Identify which cell holds the provided text, then report its [X, Y] central coordinate. 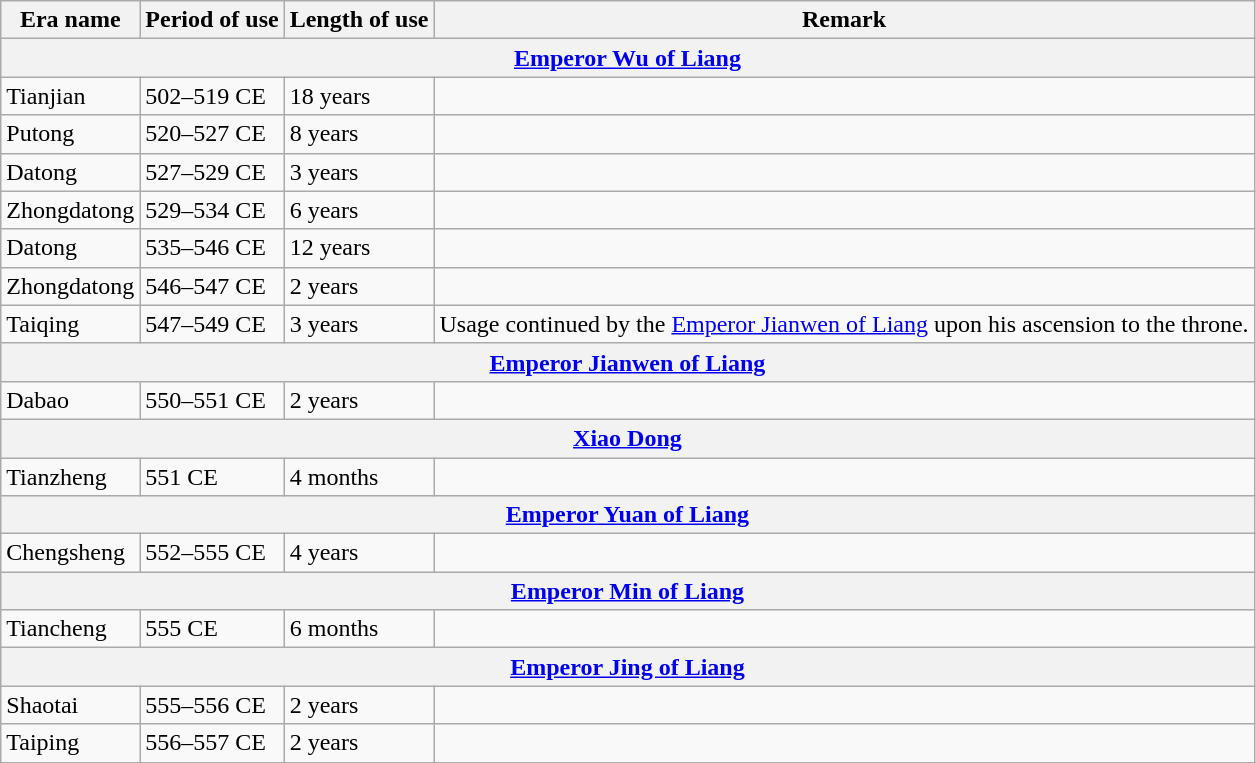
555 CE [212, 629]
550–551 CE [212, 400]
Remark [844, 20]
Tianjian [70, 96]
12 years [359, 248]
Shaotai [70, 705]
Length of use [359, 20]
Dabao [70, 400]
555–556 CE [212, 705]
535–546 CE [212, 248]
Taiqing [70, 324]
4 months [359, 477]
4 years [359, 553]
18 years [359, 96]
8 years [359, 134]
546–547 CE [212, 286]
520–527 CE [212, 134]
Emperor Wu of Liang [628, 58]
527–529 CE [212, 172]
Emperor Min of Liang [628, 591]
Tianzheng [70, 477]
Putong [70, 134]
6 years [359, 210]
552–555 CE [212, 553]
Taiping [70, 743]
529–534 CE [212, 210]
6 months [359, 629]
Usage continued by the Emperor Jianwen of Liang upon his ascension to the throne. [844, 324]
Emperor Jing of Liang [628, 667]
551 CE [212, 477]
Period of use [212, 20]
547–549 CE [212, 324]
556–557 CE [212, 743]
Xiao Dong [628, 438]
502–519 CE [212, 96]
Era name [70, 20]
Tiancheng [70, 629]
Chengsheng [70, 553]
Emperor Yuan of Liang [628, 515]
Emperor Jianwen of Liang [628, 362]
